Search for the cell housing the specified text and yield its [X, Y] center coordinate. 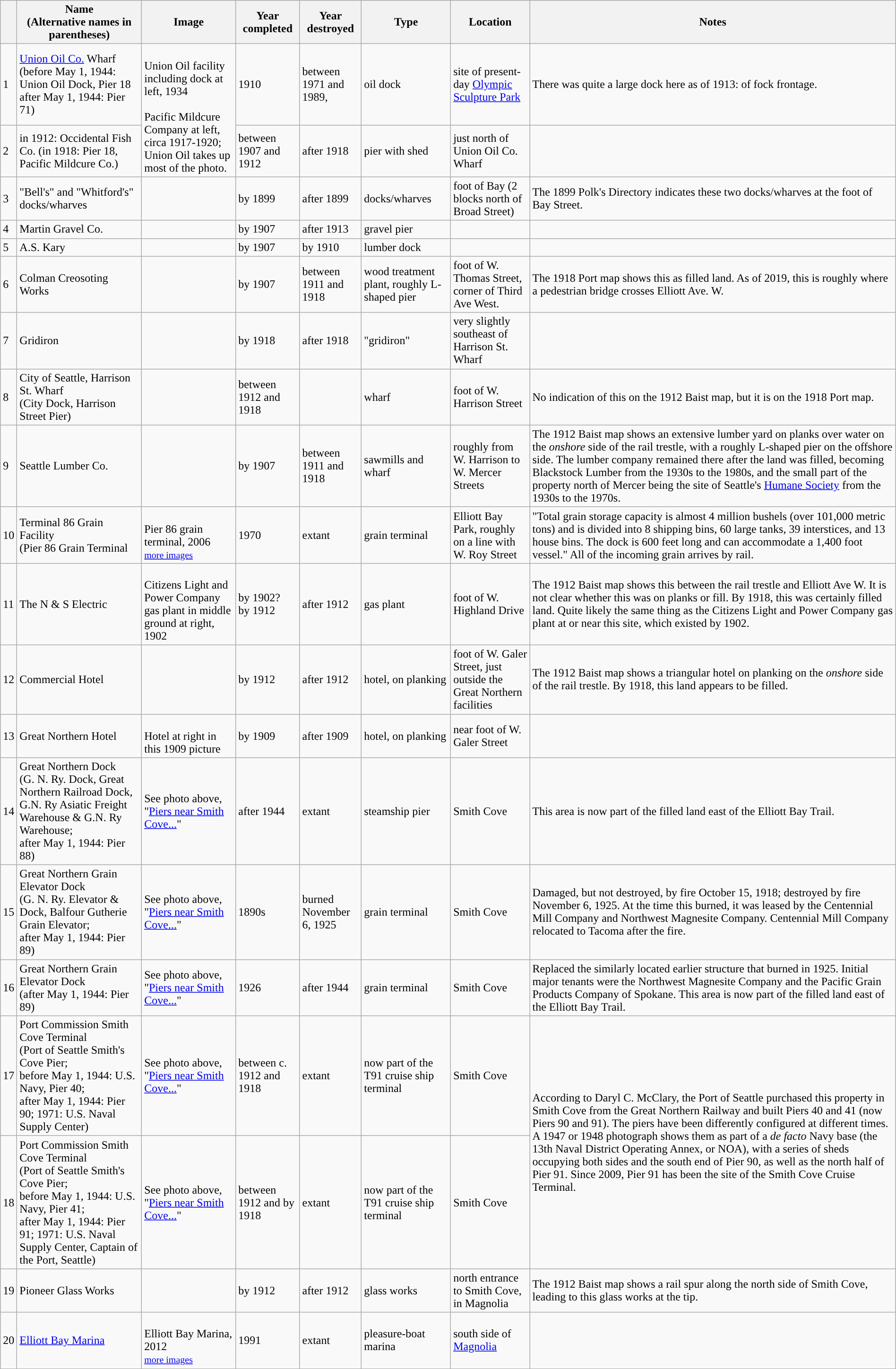
13 [9, 736]
burned November 6, 1925 [331, 912]
The 1899 Polk's Directory indicates these two docks/wharves at the foot of Bay Street. [713, 199]
Gridiron [79, 340]
Commercial Hotel [79, 679]
Elliott Bay Marina, 2012more images [189, 1341]
Great Northern Hotel [79, 736]
Terminal 86 Grain Facility(Pier 86 Grain Terminal [79, 535]
wharf [406, 397]
Great Northern Grain Elevator Dock(G. N. Ry. Elevator & Dock, Balfour Gutherie Grain Elevator;after May 1, 1944: Pier 89) [79, 912]
gravel pier [406, 229]
after 1913 [331, 229]
1910 [267, 85]
south side of Magnolia [491, 1341]
Pioneer Glass Works [79, 1291]
"gridiron" [406, 340]
Elliott Bay Marina [79, 1341]
1970 [267, 535]
steamship pier [406, 811]
sawmills and wharf [406, 466]
between 1907 and 1912 [267, 151]
1 [9, 85]
3 [9, 199]
8 [9, 397]
The 1918 Port map shows this as filled land. As of 2019, this is roughly where a pedestrian bridge crosses Elliott Ave. W. [713, 285]
Martin Gravel Co. [79, 229]
pleasure-boat marina [406, 1341]
lumber dock [406, 247]
foot of Bay (2 blocks north of Broad Street) [491, 199]
20 [9, 1341]
very slightly southeast of Harrison St. Wharf [491, 340]
Great Northern Dock(G. N. Ry. Dock, Great Northern Railroad Dock, G.N. Ry Asiatic Freight Warehouse & G.N. Ry Warehouse;after May 1, 1944: Pier 88) [79, 811]
4 [9, 229]
Location [491, 22]
Union Oil Co. Wharf(before May 1, 1944: Union Oil Dock, Pier 18after May 1, 1944: Pier 71) [79, 85]
Notes [713, 22]
16 [9, 988]
1890s [267, 912]
The 1912 Baist map shows a rail spur along the north side of Smith Cove, leading to this glass works at the tip. [713, 1291]
7 [9, 340]
oil dock [406, 85]
The N & S Electric [79, 604]
City of Seattle, Harrison St. Wharf(City Dock, Harrison Street Pier) [79, 397]
by 1910 [331, 247]
6 [9, 285]
2 [9, 151]
Colman Creosoting Works [79, 285]
Year completed [267, 22]
just north of Union Oil Co. Wharf [491, 151]
9 [9, 466]
wood treatment plant, roughly L-shaped pier [406, 285]
by 1899 [267, 199]
Pier 86 grain terminal, 2006more images [189, 535]
by 1918 [267, 340]
between 1912 and by 1918 [267, 1203]
near foot of W. Galer Street [491, 736]
between 1971 and 1989, [331, 85]
No indication of this on the 1912 Baist map, but it is on the 1918 Port map. [713, 397]
1991 [267, 1341]
by 1902?by 1912 [267, 604]
Hotel at right in this 1909 picture [189, 736]
between c. 1912 and 1918 [267, 1076]
"Bell's" and "Whitford's" docks/wharves [79, 199]
Seattle Lumber Co. [79, 466]
There was quite a large dock here as of 1913: of fock frontage. [713, 85]
foot of W. Galer Street, just outside the Great Northern facilities [491, 679]
after 1909 [331, 736]
site of present-day Olympic Sculpture Park [491, 85]
Elliott Bay Park, roughly on a line with W. Roy Street [491, 535]
in 1912: Occidental Fish Co. (in 1918: Pier 18, Pacific Mildcure Co.) [79, 151]
glass works [406, 1291]
This area is now part of the filled land east of the Elliott Bay Trail. [713, 811]
17 [9, 1076]
14 [9, 811]
foot of W. Thomas Street, corner of Third Ave West. [491, 285]
Type [406, 22]
by 1909 [267, 736]
18 [9, 1203]
foot of W. Harrison Street [491, 397]
Union Oil facility including dock at left, 1934Pacific Mildcure Company at left, circa 1917-1920; Union Oil takes up most of the photo. [189, 111]
Citizens Light and Power Company gas plant in middle ground at right, 1902 [189, 604]
1926 [267, 988]
15 [9, 912]
Great Northern Grain Elevator Dock(after May 1, 1944: Pier 89) [79, 988]
12 [9, 679]
10 [9, 535]
roughly from W. Harrison to W. Mercer Streets [491, 466]
after 1899 [331, 199]
gas plant [406, 604]
docks/wharves [406, 199]
19 [9, 1291]
A.S. Kary [79, 247]
pier with shed [406, 151]
Image [189, 22]
Year destroyed [331, 22]
11 [9, 604]
5 [9, 247]
foot of W. Highland Drive [491, 604]
north entrance to Smith Cove, in Magnolia [491, 1291]
between 1912 and 1918 [267, 397]
The 1912 Baist map shows a triangular hotel on planking on the onshore side of the rail trestle. By 1918, this land appears to be filled. [713, 679]
Name(Alternative names in parentheses) [79, 22]
